Scan for the cell matching the given text and deliver its (x, y) coordinate at center. 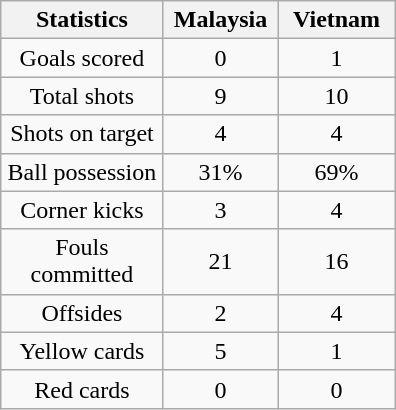
5 (220, 351)
16 (337, 262)
Offsides (82, 313)
69% (337, 172)
Goals scored (82, 58)
Vietnam (337, 20)
Malaysia (220, 20)
Shots on target (82, 134)
31% (220, 172)
10 (337, 96)
Statistics (82, 20)
Corner kicks (82, 210)
21 (220, 262)
Ball possession (82, 172)
9 (220, 96)
Yellow cards (82, 351)
2 (220, 313)
3 (220, 210)
Fouls committed (82, 262)
Total shots (82, 96)
Red cards (82, 389)
